Search for the cell housing the specified text and yield its [x, y] center coordinate. 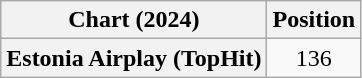
Position [314, 20]
Estonia Airplay (TopHit) [134, 58]
136 [314, 58]
Chart (2024) [134, 20]
